Return the (x, y) coordinate for the center point of the cell that contains the specified text.  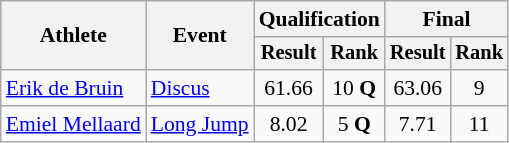
10 Q (354, 88)
7.71 (418, 124)
11 (479, 124)
5 Q (354, 124)
Event (200, 36)
Long Jump (200, 124)
Qualification (320, 19)
Emiel Mellaard (74, 124)
9 (479, 88)
Athlete (74, 36)
Erik de Bruin (74, 88)
8.02 (289, 124)
Final (446, 19)
63.06 (418, 88)
61.66 (289, 88)
Discus (200, 88)
